Detect which cell encompasses the target text, then output its [X, Y] center coordinate. 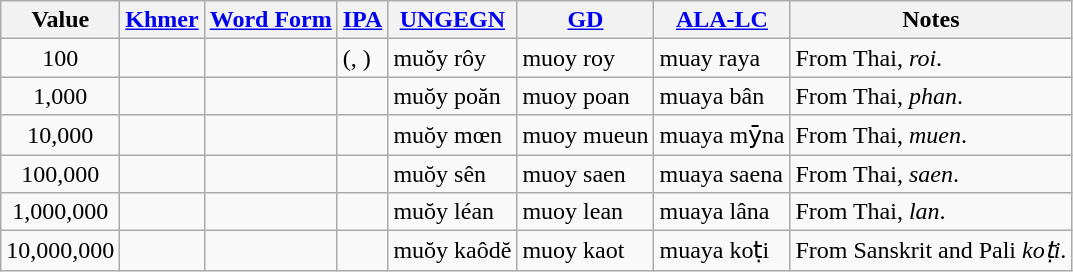
1,000,000 [60, 212]
muaya bân [722, 96]
10,000,000 [60, 251]
(, ) [362, 58]
muoy roy [586, 58]
muŏy kaôdĕ [452, 251]
1,000 [60, 96]
muaya saena [722, 173]
IPA [362, 20]
UNGEGN [452, 20]
muŏy mœn [452, 135]
From Thai, phan. [931, 96]
Notes [931, 20]
muoy mueun [586, 135]
100,000 [60, 173]
ALA-LC [722, 20]
10,000 [60, 135]
From Thai, saen. [931, 173]
From Thai, roi. [931, 58]
muaya mȳna [722, 135]
From Thai, lan. [931, 212]
muay raya [722, 58]
muaya lâna [722, 212]
Word Form [270, 20]
From Thai, muen. [931, 135]
muŏy sên [452, 173]
Khmer [162, 20]
muoy saen [586, 173]
muŏy poăn [452, 96]
muoy kaot [586, 251]
muaya koṭi [722, 251]
GD [586, 20]
muoy lean [586, 212]
muoy poan [586, 96]
100 [60, 58]
muŏy léan [452, 212]
Value [60, 20]
muŏy rôy [452, 58]
From Sanskrit and Pali koṭi. [931, 251]
